Pinpoint the cell where the given text exists, returning its [X, Y] midpoint coordinate. 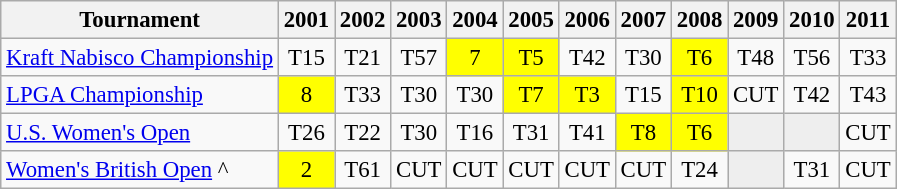
Tournament [140, 20]
8 [306, 95]
2002 [363, 20]
Kraft Nabisco Championship [140, 58]
T41 [587, 133]
T61 [363, 170]
2009 [756, 20]
T48 [756, 58]
LPGA Championship [140, 95]
2003 [419, 20]
2010 [812, 20]
2 [306, 170]
2011 [868, 20]
T10 [699, 95]
7 [475, 58]
T5 [531, 58]
Women's British Open ^ [140, 170]
T56 [812, 58]
T24 [699, 170]
T21 [363, 58]
2001 [306, 20]
2008 [699, 20]
T8 [643, 133]
T26 [306, 133]
2007 [643, 20]
2006 [587, 20]
T22 [363, 133]
T3 [587, 95]
T43 [868, 95]
2004 [475, 20]
T16 [475, 133]
U.S. Women's Open [140, 133]
T57 [419, 58]
T7 [531, 95]
2005 [531, 20]
